Output the (x, y) coordinate of the center of the cell containing the given text.  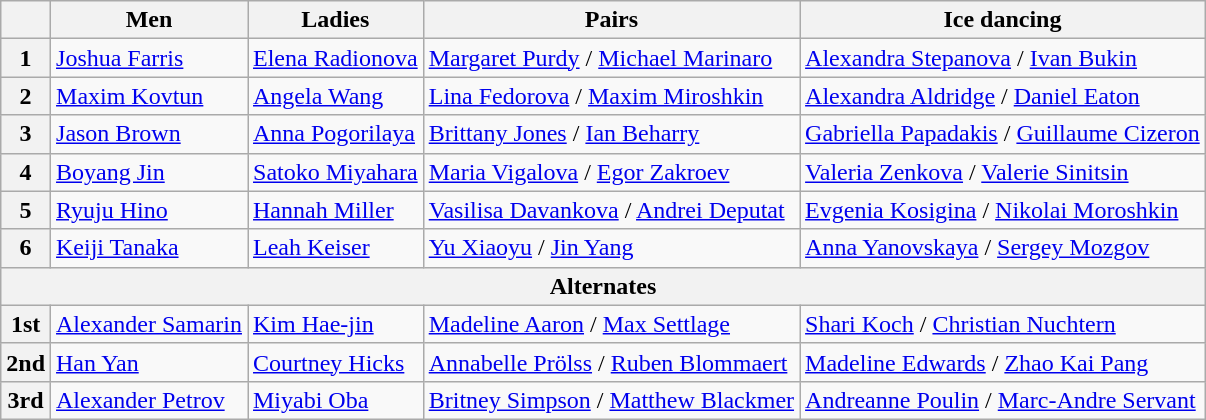
Hannah Miller (336, 210)
Annabelle Prölss / Ruben Blommaert (611, 362)
Boyang Jin (150, 172)
Yu Xiaoyu / Jin Yang (611, 248)
Anna Pogorilaya (336, 134)
Alternates (603, 286)
Elena Radionova (336, 58)
5 (26, 210)
Satoko Miyahara (336, 172)
Angela Wang (336, 96)
Joshua Farris (150, 58)
Pairs (611, 20)
Evgenia Kosigina / Nikolai Moroshkin (1003, 210)
Courtney Hicks (336, 362)
Han Yan (150, 362)
Ryuju Hino (150, 210)
Valeria Zenkova / Valerie Sinitsin (1003, 172)
1st (26, 324)
Madeline Aaron / Max Settlage (611, 324)
6 (26, 248)
Ladies (336, 20)
3rd (26, 400)
Miyabi Oba (336, 400)
Gabriella Papadakis / Guillaume Cizeron (1003, 134)
Kim Hae-jin (336, 324)
Britney Simpson / Matthew Blackmer (611, 400)
Shari Koch / Christian Nuchtern (1003, 324)
Vasilisa Davankova / Andrei Deputat (611, 210)
Madeline Edwards / Zhao Kai Pang (1003, 362)
Andreanne Poulin / Marc-Andre Servant (1003, 400)
Maxim Kovtun (150, 96)
Margaret Purdy / Michael Marinaro (611, 58)
Alexander Samarin (150, 324)
Keiji Tanaka (150, 248)
4 (26, 172)
Anna Yanovskaya / Sergey Mozgov (1003, 248)
2nd (26, 362)
3 (26, 134)
Jason Brown (150, 134)
Alexandra Aldridge / Daniel Eaton (1003, 96)
Men (150, 20)
Maria Vigalova / Egor Zakroev (611, 172)
Leah Keiser (336, 248)
Brittany Jones / Ian Beharry (611, 134)
2 (26, 96)
Alexandra Stepanova / Ivan Bukin (1003, 58)
Lina Fedorova / Maxim Miroshkin (611, 96)
Alexander Petrov (150, 400)
1 (26, 58)
Ice dancing (1003, 20)
